Search for the cell housing the specified text and yield its (x, y) center coordinate. 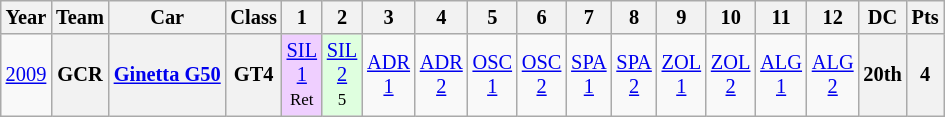
ZOL1 (682, 75)
SPA1 (588, 75)
Ginetta G50 (168, 75)
9 (682, 17)
GCR (80, 75)
6 (542, 17)
20th (882, 75)
ADR1 (388, 75)
11 (781, 17)
10 (730, 17)
OSC1 (492, 75)
8 (634, 17)
2 (342, 17)
SIL25 (342, 75)
12 (833, 17)
DC (882, 17)
5 (492, 17)
2009 (26, 75)
Pts (926, 17)
ALG2 (833, 75)
Car (168, 17)
SIL1Ret (302, 75)
ZOL2 (730, 75)
ALG1 (781, 75)
GT4 (254, 75)
Team (80, 17)
Class (254, 17)
Year (26, 17)
ADR2 (442, 75)
1 (302, 17)
7 (588, 17)
SPA2 (634, 75)
OSC2 (542, 75)
3 (388, 17)
